Return [X, Y] of the center of cell containing provided text 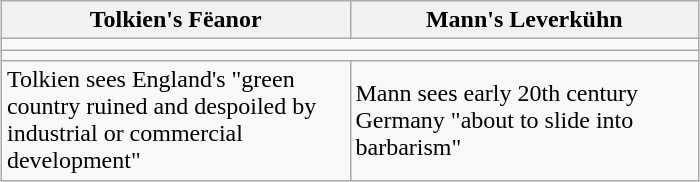
Mann's Leverkühn [524, 20]
Tolkien's Fëanor [176, 20]
Tolkien sees England's "green country ruined and despoiled by industrial or commercial development" [176, 120]
Mann sees early 20th century Germany "about to slide into barbarism" [524, 120]
